Provide the (X, Y) coordinate of the cell's center where the given text is located.  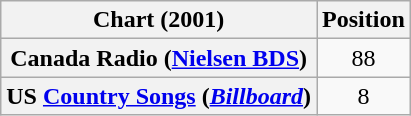
US Country Songs (Billboard) (159, 96)
Position (364, 20)
Canada Radio (Nielsen BDS) (159, 58)
88 (364, 58)
Chart (2001) (159, 20)
8 (364, 96)
